From the cell containing the given text, extract its center point as (X, Y) coordinate. 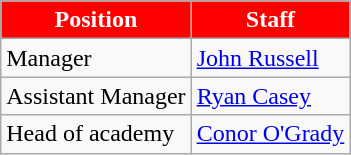
Staff (270, 20)
Ryan Casey (270, 96)
Position (96, 20)
Assistant Manager (96, 96)
John Russell (270, 58)
Manager (96, 58)
Conor O'Grady (270, 134)
Head of academy (96, 134)
